From the cell containing the given text, extract its center point as [x, y] coordinate. 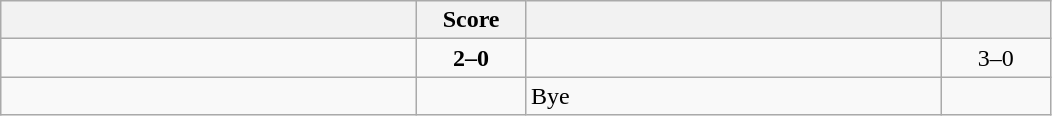
3–0 [996, 58]
2–0 [472, 58]
Score [472, 20]
Bye [733, 96]
